Locate the cell with the specified text and output its (X, Y) center coordinate. 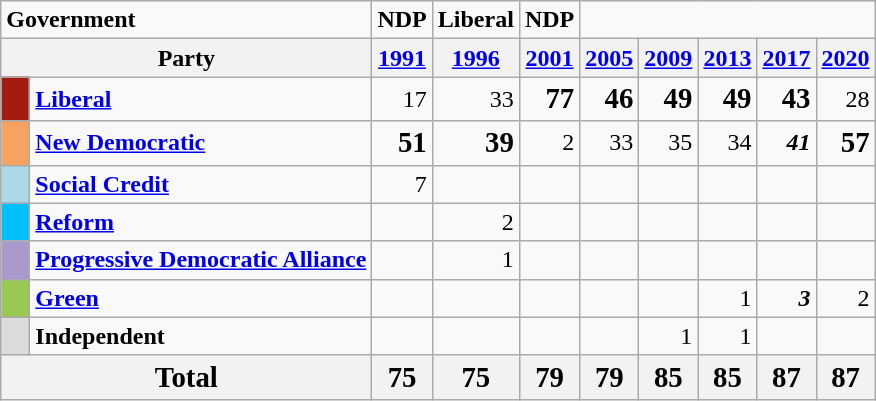
51 (402, 143)
39 (476, 143)
2017 (786, 58)
Progressive Democratic Alliance (201, 260)
17 (402, 99)
Reform (201, 222)
New Democratic (201, 143)
Independent (201, 336)
2009 (668, 58)
1991 (402, 58)
3 (786, 298)
2001 (549, 58)
57 (846, 143)
Social Credit (201, 184)
7 (402, 184)
35 (668, 143)
34 (728, 143)
Total (186, 377)
28 (846, 99)
43 (786, 99)
Government (186, 20)
1996 (476, 58)
2013 (728, 58)
Party (186, 58)
Green (201, 298)
2005 (610, 58)
41 (786, 143)
2020 (846, 58)
46 (610, 99)
77 (549, 99)
